Search for the cell housing the specified text and yield its (X, Y) center coordinate. 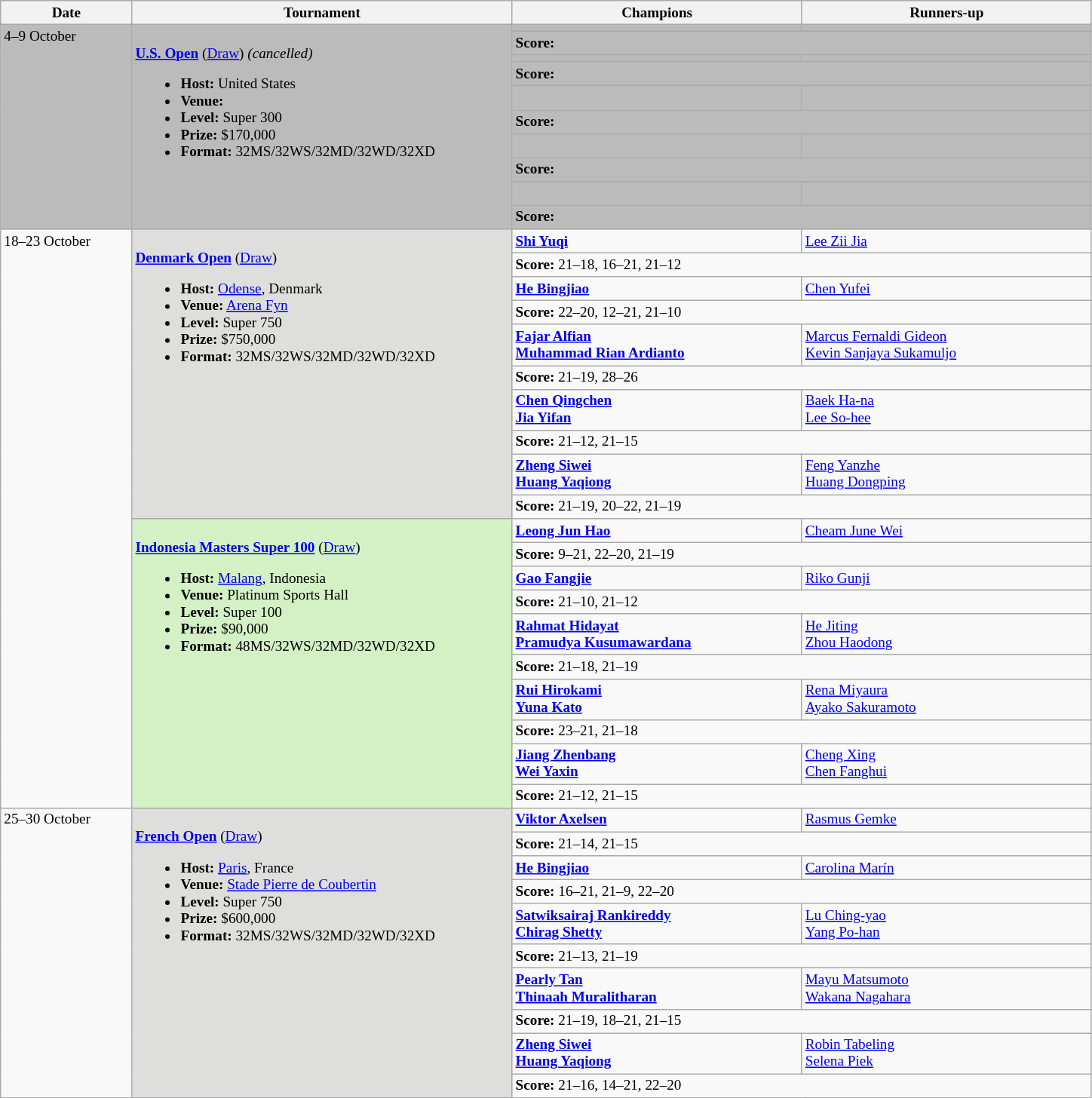
Pearly Tan Thinaah Muralitharan (657, 989)
Denmark Open (Draw)Host: Odense, DenmarkVenue: Arena FynLevel: Super 750Prize: $750,000Format: 32MS/32WS/32MD/32WD/32XD (322, 374)
Lee Zii Jia (946, 241)
Gao Fangjie (657, 578)
Score: 21–13, 21–19 (802, 956)
He Jiting Zhou Haodong (946, 634)
Indonesia Masters Super 100 (Draw)Host: Malang, IndonesiaVenue: Platinum Sports HallLevel: Super 100Prize: $90,000Format: 48MS/32WS/32MD/32WD/32XD (322, 664)
French Open (Draw)Host: Paris, FranceVenue: Stade Pierre de CoubertinLevel: Super 750Prize: $600,000Format: 32MS/32WS/32MD/32WD/32XD (322, 952)
Champions (657, 13)
18–23 October (66, 519)
Cheng Xing Chen Fanghui (946, 764)
Score: 9–21, 22–20, 21–19 (802, 554)
U.S. Open (Draw) (cancelled)Host: United StatesVenue:Level: Super 300Prize: $170,000Format: 32MS/32WS/32MD/32WD/32XD (322, 127)
Cheam June Wei (946, 531)
Fajar Alfian Muhammad Rian Ardianto (657, 345)
Date (66, 13)
Score: 21–18, 16–21, 21–12 (802, 265)
Score: 21–16, 14–21, 22–20 (802, 1086)
Score: 21–19, 18–21, 21–15 (802, 1021)
Carolina Marín (946, 868)
Score: 21–19, 28–26 (802, 377)
Jiang Zhenbang Wei Yaxin (657, 764)
4–9 October (66, 127)
Shi Yuqi (657, 241)
Tournament (322, 13)
Rasmus Gemke (946, 820)
Score: 21–14, 21–15 (802, 844)
Baek Ha-na Lee So-hee (946, 409)
Score: 22–20, 12–21, 21–10 (802, 313)
Score: 21–10, 21–12 (802, 602)
Score: 23–21, 21–18 (802, 731)
Rui Hirokami Yuna Kato (657, 699)
Score: 16–21, 21–9, 22–20 (802, 891)
Chen Yufei (946, 289)
Score: 21–19, 20–22, 21–19 (802, 507)
Robin Tabeling Selena Piek (946, 1054)
Marcus Fernaldi Gideon Kevin Sanjaya Sukamuljo (946, 345)
Runners-up (946, 13)
Rena Miyaura Ayako Sakuramoto (946, 699)
Feng Yanzhe Huang Dongping (946, 474)
Satwiksairaj Rankireddy Chirag Shetty (657, 924)
Viktor Axelsen (657, 820)
Riko Gunji (946, 578)
Mayu Matsumoto Wakana Nagahara (946, 989)
Chen Qingchen Jia Yifan (657, 409)
Score: 21–18, 21–19 (802, 667)
Rahmat Hidayat Pramudya Kusumawardana (657, 634)
Lu Ching-yao Yang Po-han (946, 924)
25–30 October (66, 952)
Leong Jun Hao (657, 531)
